Return the (x, y) coordinate for the center point of the cell that contains the specified text.  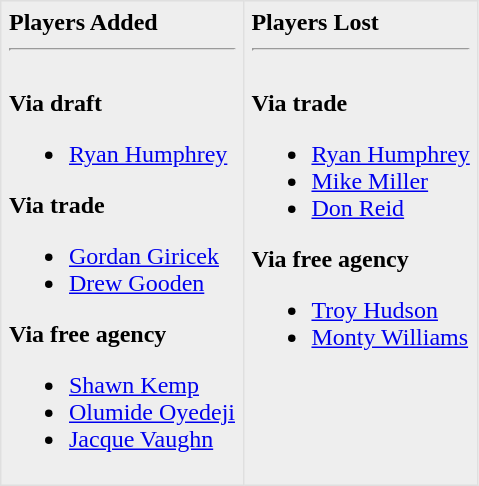
Players Added Via draftRyan HumphreyVia tradeGordan GiricekDrew GoodenVia free agencyShawn KempOlumide OyedejiJacque Vaughn (122, 243)
Players Lost Via tradeRyan HumphreyMike MillerDon ReidVia free agencyTroy HudsonMonty Williams (360, 243)
